Provide the (x, y) coordinate of the cell's center where the given text is located.  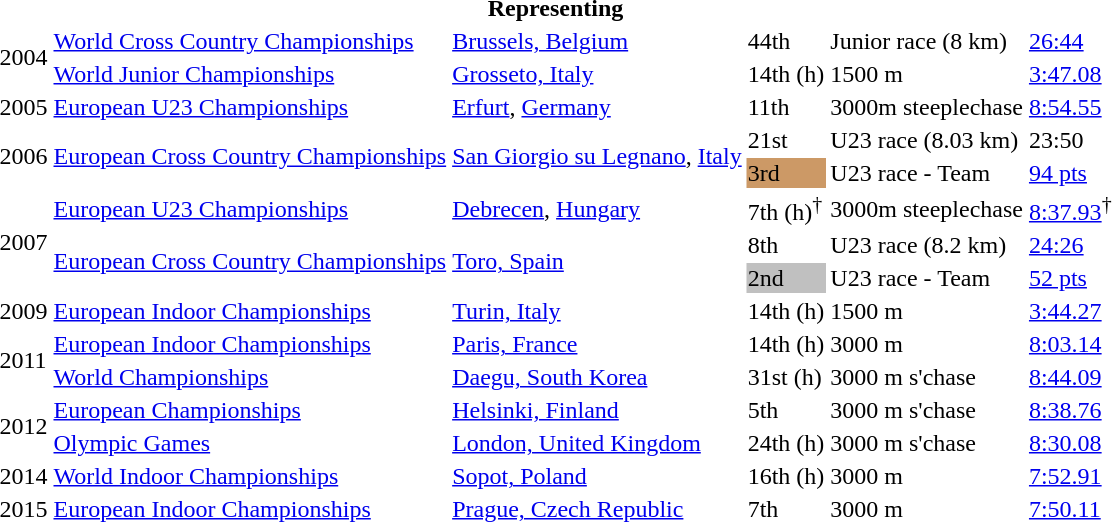
Paris, France (598, 344)
31st (h) (786, 377)
World Junior Championships (250, 74)
U23 race (8.2 km) (927, 245)
7th (h)† (786, 209)
Daegu, South Korea (598, 377)
San Giorgio su Legnano, Italy (598, 156)
Olympic Games (250, 443)
Sopot, Poland (598, 476)
44th (786, 41)
European Championships (250, 410)
Turin, Italy (598, 311)
2nd (786, 278)
Helsinki, Finland (598, 410)
11th (786, 107)
Toro, Spain (598, 262)
5th (786, 410)
London, United Kingdom (598, 443)
Debrecen, Hungary (598, 209)
Brussels, Belgium (598, 41)
Grosseto, Italy (598, 74)
World Championships (250, 377)
21st (786, 140)
World Cross Country Championships (250, 41)
U23 race (8.03 km) (927, 140)
World Indoor Championships (250, 476)
8th (786, 245)
Junior race (8 km) (927, 41)
24th (h) (786, 443)
Erfurt, Germany (598, 107)
3rd (786, 173)
16th (h) (786, 476)
